Search for the cell housing the specified text and yield its (X, Y) center coordinate. 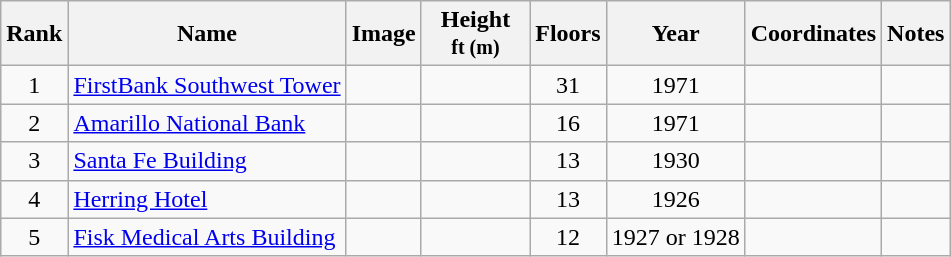
Amarillo National Bank (207, 123)
Herring Hotel (207, 199)
Notes (916, 34)
2 (34, 123)
Year (676, 34)
Rank (34, 34)
5 (34, 237)
Coordinates (813, 34)
3 (34, 161)
Image (384, 34)
1930 (676, 161)
Floors (568, 34)
31 (568, 85)
12 (568, 237)
Heightft (m) (476, 34)
1 (34, 85)
4 (34, 199)
16 (568, 123)
1927 or 1928 (676, 237)
1926 (676, 199)
Name (207, 34)
FirstBank Southwest Tower (207, 85)
Fisk Medical Arts Building (207, 237)
Santa Fe Building (207, 161)
